Capture the cell that displays the provided text and extract its [X, Y] central coordinate. 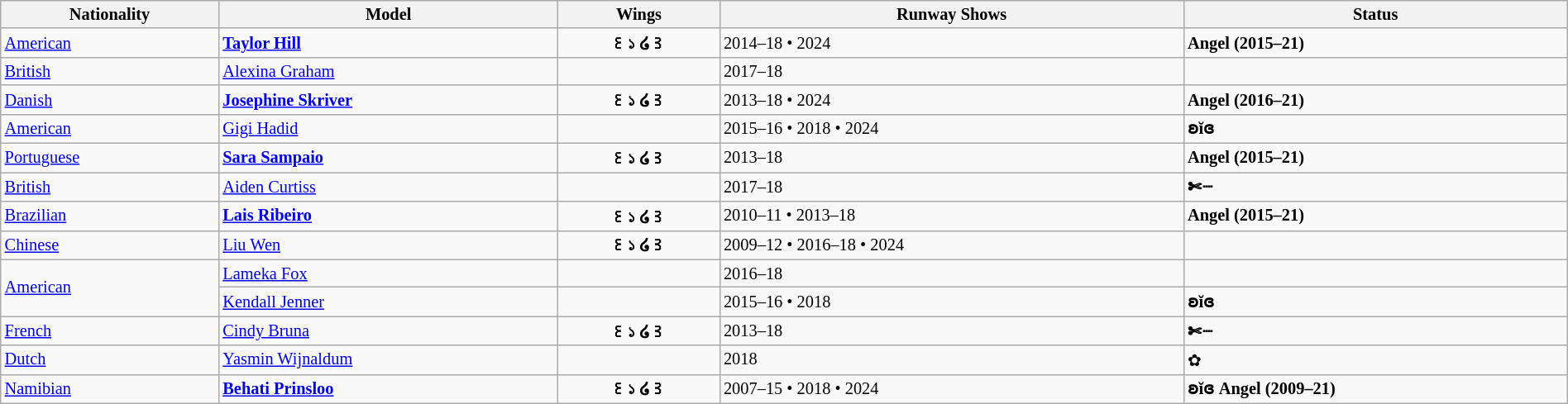
2015–16 • 2018 • 2024 [951, 129]
2014–18 • 2024 [951, 43]
Kendall Jenner [388, 301]
Gigi Hadid [388, 129]
2013–18 • 2024 [951, 99]
Status [1375, 14]
Behati Prinsloo [388, 388]
Lais Ribeiro [388, 215]
Lameka Fox [388, 273]
Sara Sampaio [388, 157]
Taylor Hill [388, 43]
✿ [1375, 360]
Chinese [110, 245]
2018 [951, 360]
Model [388, 14]
Josephine Skriver [388, 99]
Namibian [110, 388]
2007–15 • 2018 • 2024 [951, 388]
Angel (2016–21) [1375, 99]
Nationality [110, 14]
2010–11 • 2013–18 [951, 215]
Danish [110, 99]
French [110, 330]
Portuguese [110, 157]
2015–16 • 2018 [951, 301]
Liu Wen [388, 245]
ʚĭɞ Angel (2009–21) [1375, 388]
Cindy Bruna [388, 330]
2016–18 [951, 273]
Aiden Curtiss [388, 187]
Alexina Graham [388, 71]
Runway Shows [951, 14]
2009–12 • 2016–18 • 2024 [951, 245]
Dutch [110, 360]
Brazilian [110, 215]
Yasmin Wijnaldum [388, 360]
Wings [638, 14]
